Extract the (X, Y) coordinate from the center of the cell holding the provided text.  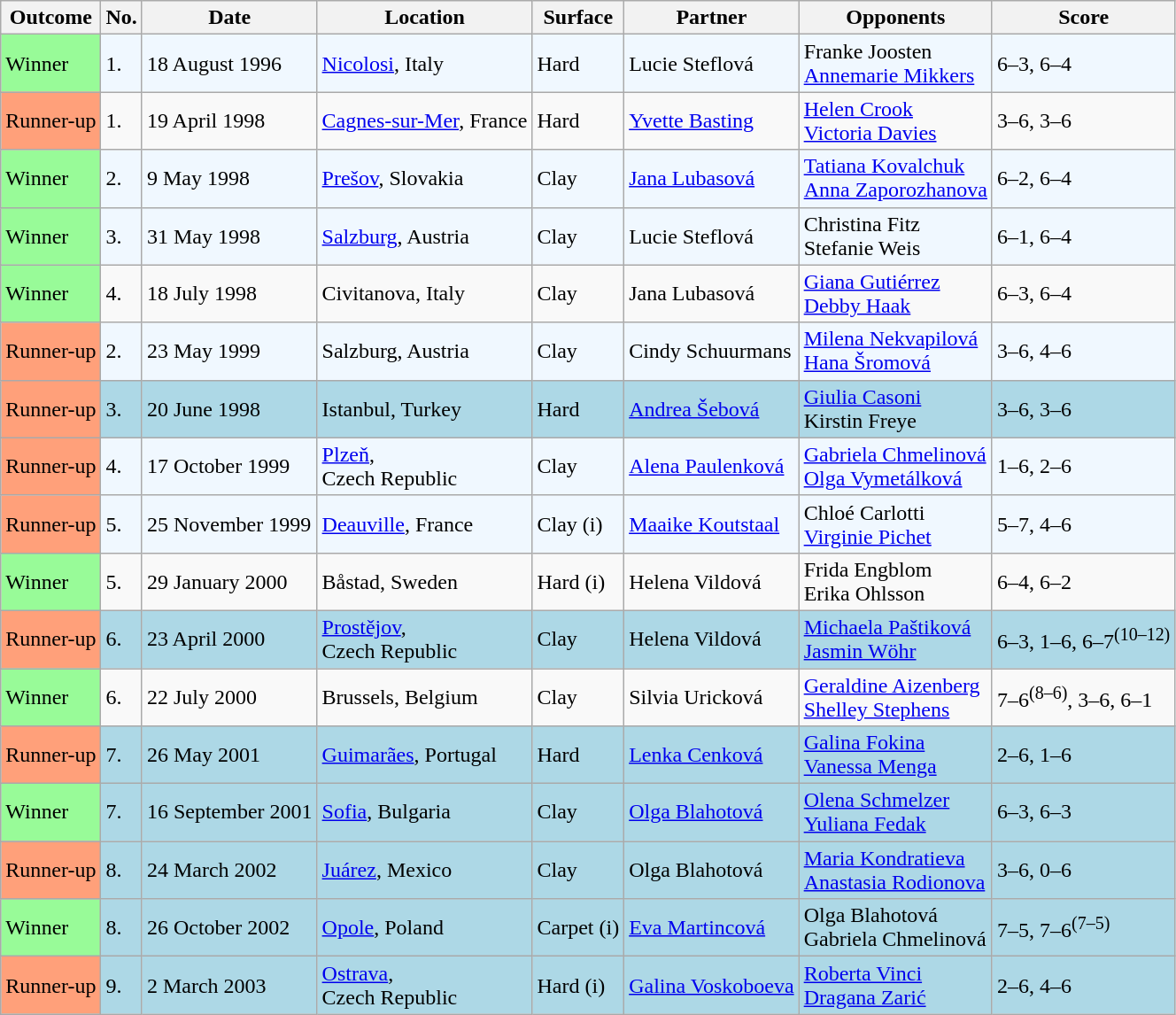
Date (229, 18)
Prešov, Slovakia (425, 179)
Carpet (i) (578, 928)
2–6, 4–6 (1083, 985)
Chloé Carlotti Virginie Pichet (895, 524)
Juárez, Mexico (425, 870)
25 November 1999 (229, 524)
Outcome (51, 18)
Nicolosi, Italy (425, 64)
Michaela Paštiková Jasmin Wöhr (895, 639)
18 July 1998 (229, 294)
18 August 1996 (229, 64)
Franke Joosten Annemarie Mikkers (895, 64)
23 May 1999 (229, 351)
Partner (712, 18)
Andrea Šebová (712, 409)
26 October 2002 (229, 928)
29 January 2000 (229, 581)
Prostějov, Czech Republic (425, 639)
Geraldine Aizenberg Shelley Stephens (895, 696)
Christina Fitz Stefanie Weis (895, 236)
Maaike Koutstaal (712, 524)
19 April 1998 (229, 120)
2 March 2003 (229, 985)
Båstad, Sweden (425, 581)
1–6, 2–6 (1083, 466)
Istanbul, Turkey (425, 409)
Olga Blahotová Gabriela Chmelinová (895, 928)
3–6, 0–6 (1083, 870)
5–7, 4–6 (1083, 524)
9 May 1998 (229, 179)
16 September 2001 (229, 813)
Roberta Vinci Dragana Zarić (895, 985)
Maria Kondratieva Anastasia Rodionova (895, 870)
9. (121, 985)
6–1, 6–4 (1083, 236)
20 June 1998 (229, 409)
Galina Voskoboeva (712, 985)
Plzeň, Czech Republic (425, 466)
6–3, 6–3 (1083, 813)
23 April 2000 (229, 639)
Opole, Poland (425, 928)
Cagnes-sur-Mer, France (425, 120)
31 May 1998 (229, 236)
7–5, 7–6(7–5) (1083, 928)
Guimarães, Portugal (425, 755)
Milena Nekvapilová Hana Šromová (895, 351)
No. (121, 18)
Deauville, France (425, 524)
Cindy Schuurmans (712, 351)
Galina Fokina Vanessa Menga (895, 755)
6–2, 6–4 (1083, 179)
Sofia, Bulgaria (425, 813)
22 July 2000 (229, 696)
Alena Paulenková (712, 466)
7–6(8–6), 3–6, 6–1 (1083, 696)
Lenka Cenková (712, 755)
6–4, 6–2 (1083, 581)
Opponents (895, 18)
Surface (578, 18)
Location (425, 18)
Helen Crook Victoria Davies (895, 120)
Civitanova, Italy (425, 294)
Brussels, Belgium (425, 696)
3–6, 4–6 (1083, 351)
Yvette Basting (712, 120)
6–3, 1–6, 6–7(10–12) (1083, 639)
Clay (i) (578, 524)
Eva Martincová (712, 928)
2–6, 1–6 (1083, 755)
Score (1083, 18)
24 March 2002 (229, 870)
Olena Schmelzer Yuliana Fedak (895, 813)
Giana Gutiérrez Debby Haak (895, 294)
17 October 1999 (229, 466)
Frida Engblom Erika Ohlsson (895, 581)
Ostrava, Czech Republic (425, 985)
Tatiana Kovalchuk Anna Zaporozhanova (895, 179)
Silvia Uricková (712, 696)
Gabriela Chmelinová Olga Vymetálková (895, 466)
26 May 2001 (229, 755)
Giulia Casoni Kirstin Freye (895, 409)
